Find where the given text appears and provide that cell's center as (x, y) coordinate. 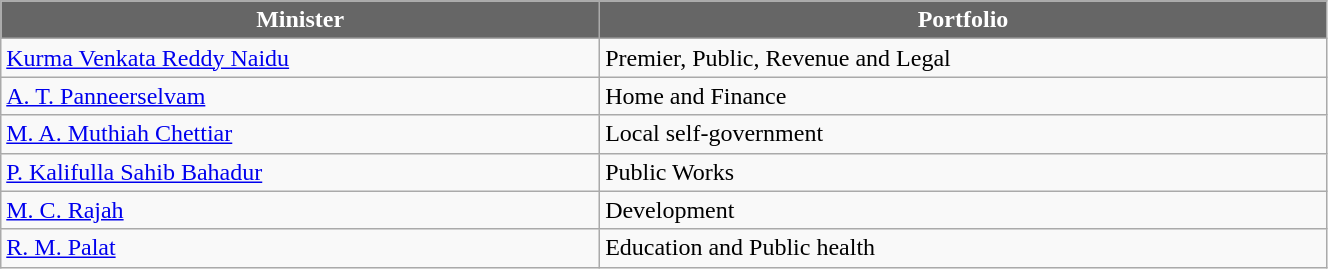
Minister (300, 20)
M. C. Rajah (300, 210)
Development (964, 210)
Local self-government (964, 134)
R. M. Palat (300, 248)
P. Kalifulla Sahib Bahadur (300, 172)
Portfolio (964, 20)
Home and Finance (964, 96)
Premier, Public, Revenue and Legal (964, 58)
A. T. Panneerselvam (300, 96)
Education and Public health (964, 248)
Public Works (964, 172)
Kurma Venkata Reddy Naidu (300, 58)
M. A. Muthiah Chettiar (300, 134)
